Return the (X, Y) coordinate for the center point of the cell that contains the specified text.  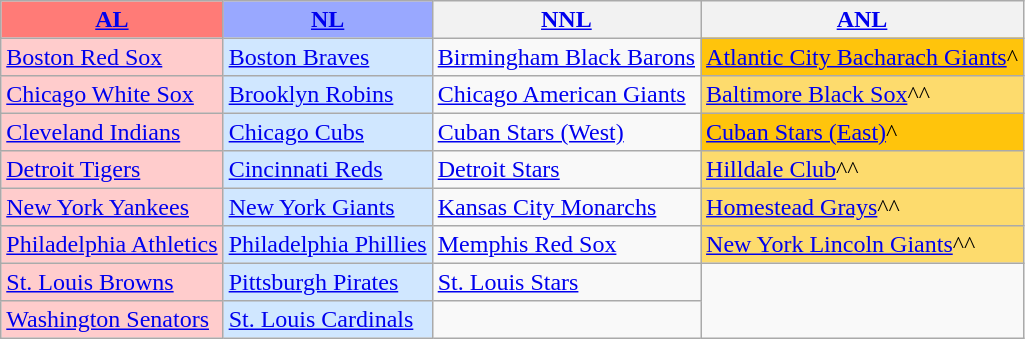
Pittsburgh Pirates (328, 282)
Kansas City Monarchs (566, 206)
Homestead Grays^^ (862, 206)
Philadelphia Phillies (328, 244)
Chicago White Sox (112, 94)
Chicago American Giants (566, 94)
NL (328, 20)
Cuban Stars (East)^ (862, 132)
St. Louis Stars (566, 282)
St. Louis Browns (112, 282)
New York Giants (328, 206)
Birmingham Black Barons (566, 56)
Detroit Stars (566, 170)
Brooklyn Robins (328, 94)
Chicago Cubs (328, 132)
AL (112, 20)
Washington Senators (112, 318)
New York Lincoln Giants^^ (862, 244)
Philadelphia Athletics (112, 244)
Cuban Stars (West) (566, 132)
Boston Red Sox (112, 56)
Hilldale Club^^ (862, 170)
Atlantic City Bacharach Giants^ (862, 56)
ANL (862, 20)
St. Louis Cardinals (328, 318)
Boston Braves (328, 56)
Detroit Tigers (112, 170)
Cincinnati Reds (328, 170)
New York Yankees (112, 206)
Cleveland Indians (112, 132)
Baltimore Black Sox^^ (862, 94)
NNL (566, 20)
Memphis Red Sox (566, 244)
